Detect which cell encompasses the target text, then output its [x, y] center coordinate. 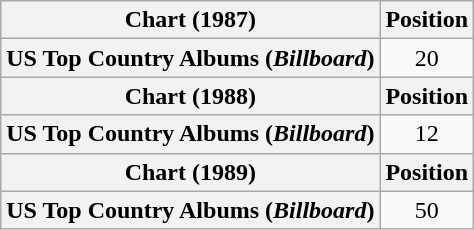
Chart (1987) [190, 20]
12 [427, 134]
20 [427, 58]
Chart (1988) [190, 96]
50 [427, 210]
Chart (1989) [190, 172]
